Determine the (x, y) coordinate at the center of the cell enclosing the given text.  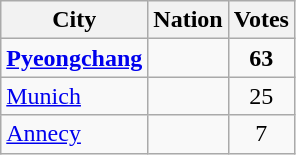
Pyeongchang (74, 58)
Annecy (74, 134)
City (74, 20)
Votes (261, 20)
Munich (74, 96)
25 (261, 96)
7 (261, 134)
63 (261, 58)
Nation (188, 20)
